Return (x, y) of the center of cell containing provided text 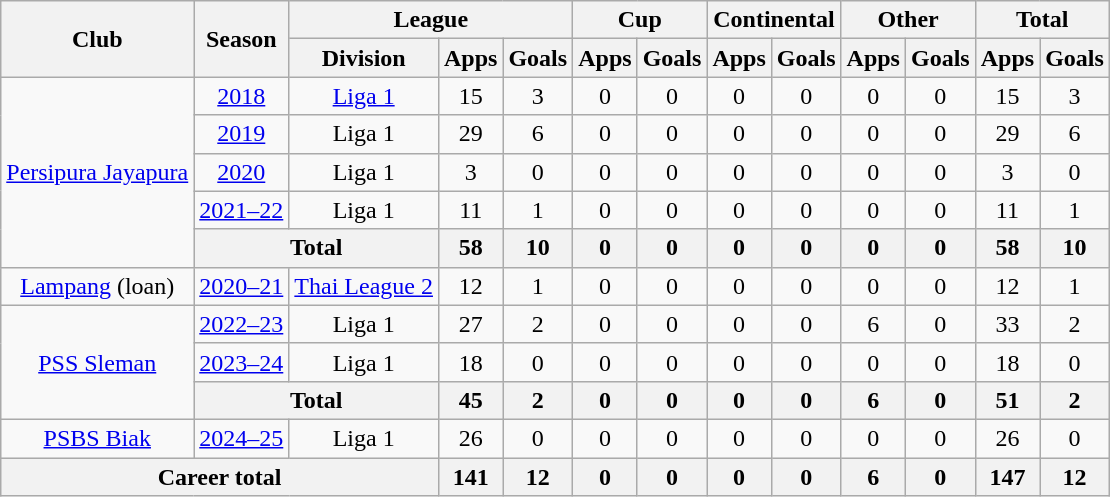
147 (1007, 477)
Career total (220, 477)
Cup (640, 20)
Thai League 2 (364, 286)
League (431, 20)
2018 (242, 96)
Persipura Jayapura (98, 172)
PSBS Biak (98, 438)
Continental (774, 20)
Club (98, 39)
2024–25 (242, 438)
PSS Sleman (98, 362)
2023–24 (242, 362)
2020 (242, 172)
2021–22 (242, 210)
27 (470, 324)
2022–23 (242, 324)
Division (364, 58)
2020–21 (242, 286)
Other (908, 20)
45 (470, 400)
2019 (242, 134)
33 (1007, 324)
Season (242, 39)
51 (1007, 400)
141 (470, 477)
Lampang (loan) (98, 286)
